Find where the given text appears and provide that cell's center as (X, Y) coordinate. 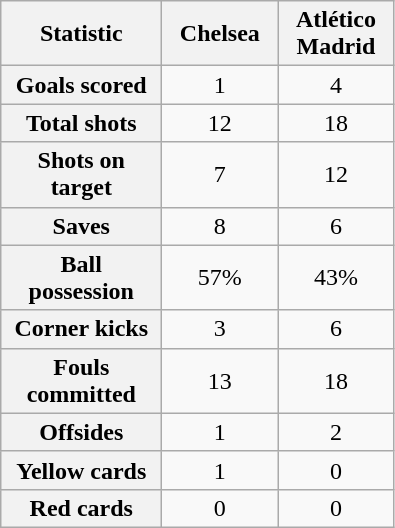
Yellow cards (82, 470)
43% (336, 278)
Red cards (82, 508)
57% (220, 278)
Fouls committed (82, 380)
Chelsea (220, 34)
Saves (82, 226)
Ball possession (82, 278)
Statistic (82, 34)
Corner kicks (82, 329)
13 (220, 380)
7 (220, 174)
Goals scored (82, 85)
8 (220, 226)
Total shots (82, 123)
Offsides (82, 432)
3 (220, 329)
4 (336, 85)
Atlético Madrid (336, 34)
2 (336, 432)
Shots on target (82, 174)
